For the text-containing cell, return its midpoint in (X, Y) coordinate format. 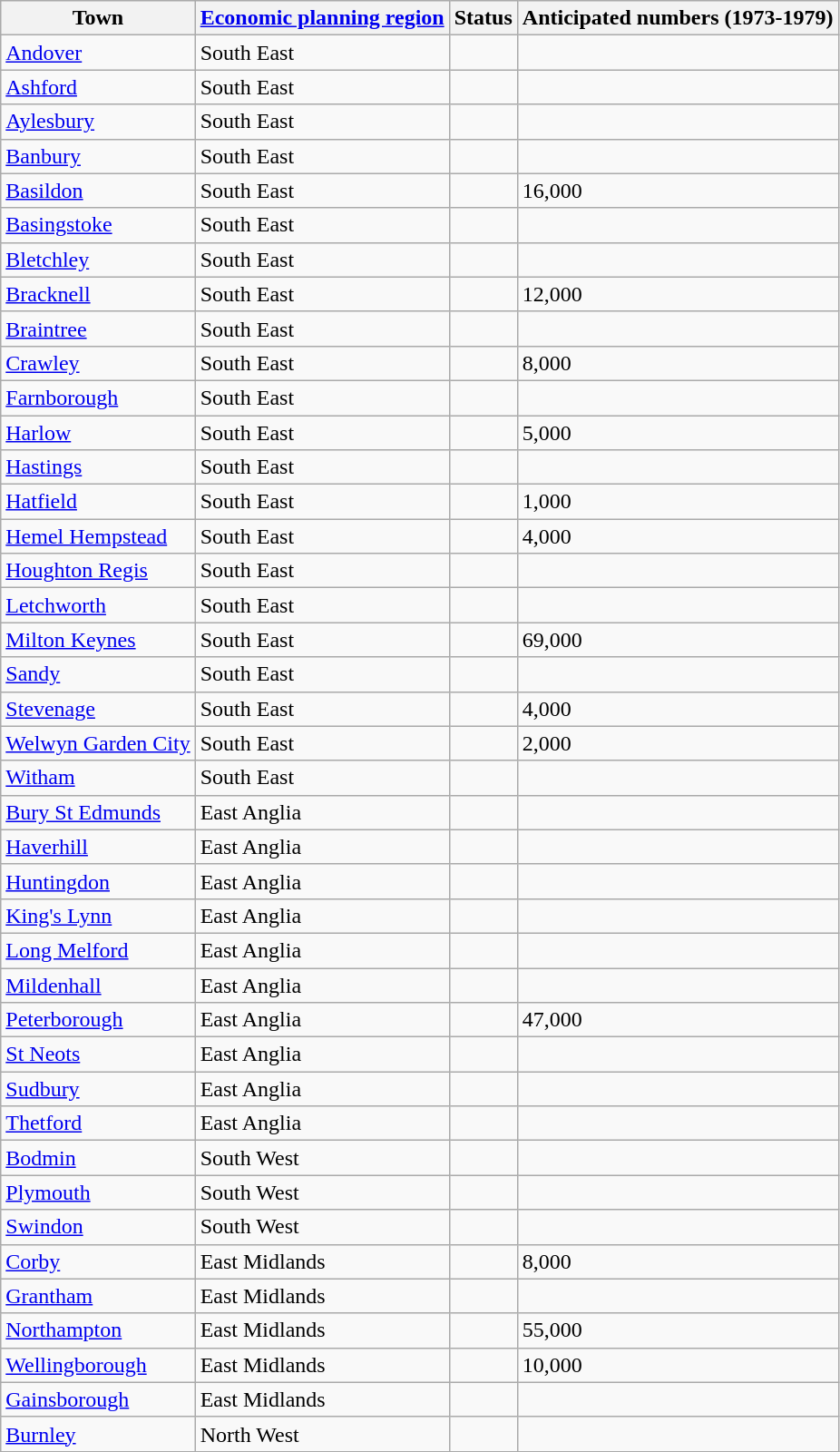
St Neots (98, 1055)
Economic planning region (322, 18)
Haverhill (98, 847)
Hastings (98, 467)
Thetford (98, 1123)
1,000 (678, 502)
55,000 (678, 1330)
Andover (98, 53)
Burnley (98, 1434)
2,000 (678, 743)
Town (98, 18)
Hatfield (98, 502)
10,000 (678, 1365)
Grantham (98, 1296)
Basildon (98, 191)
Sudbury (98, 1089)
Houghton Regis (98, 571)
Crawley (98, 363)
Corby (98, 1261)
North West (322, 1434)
Stevenage (98, 709)
Sandy (98, 674)
69,000 (678, 640)
Aylesbury (98, 122)
Bodmin (98, 1158)
Harlow (98, 433)
Welwyn Garden City (98, 743)
Status (483, 18)
Swindon (98, 1227)
King's Lynn (98, 916)
16,000 (678, 191)
47,000 (678, 1020)
Milton Keynes (98, 640)
Letchworth (98, 605)
Long Melford (98, 950)
Anticipated numbers (1973-1979) (678, 18)
Huntingdon (98, 881)
Bury St Edmunds (98, 812)
Basingstoke (98, 225)
Farnborough (98, 397)
12,000 (678, 294)
Wellingborough (98, 1365)
Peterborough (98, 1020)
Gainsborough (98, 1399)
Ashford (98, 87)
Mildenhall (98, 985)
Banbury (98, 156)
Witham (98, 778)
Bletchley (98, 260)
Braintree (98, 329)
Plymouth (98, 1192)
Hemel Hempstead (98, 536)
Northampton (98, 1330)
Bracknell (98, 294)
5,000 (678, 433)
